From the cell containing the given text, extract its center point as [X, Y] coordinate. 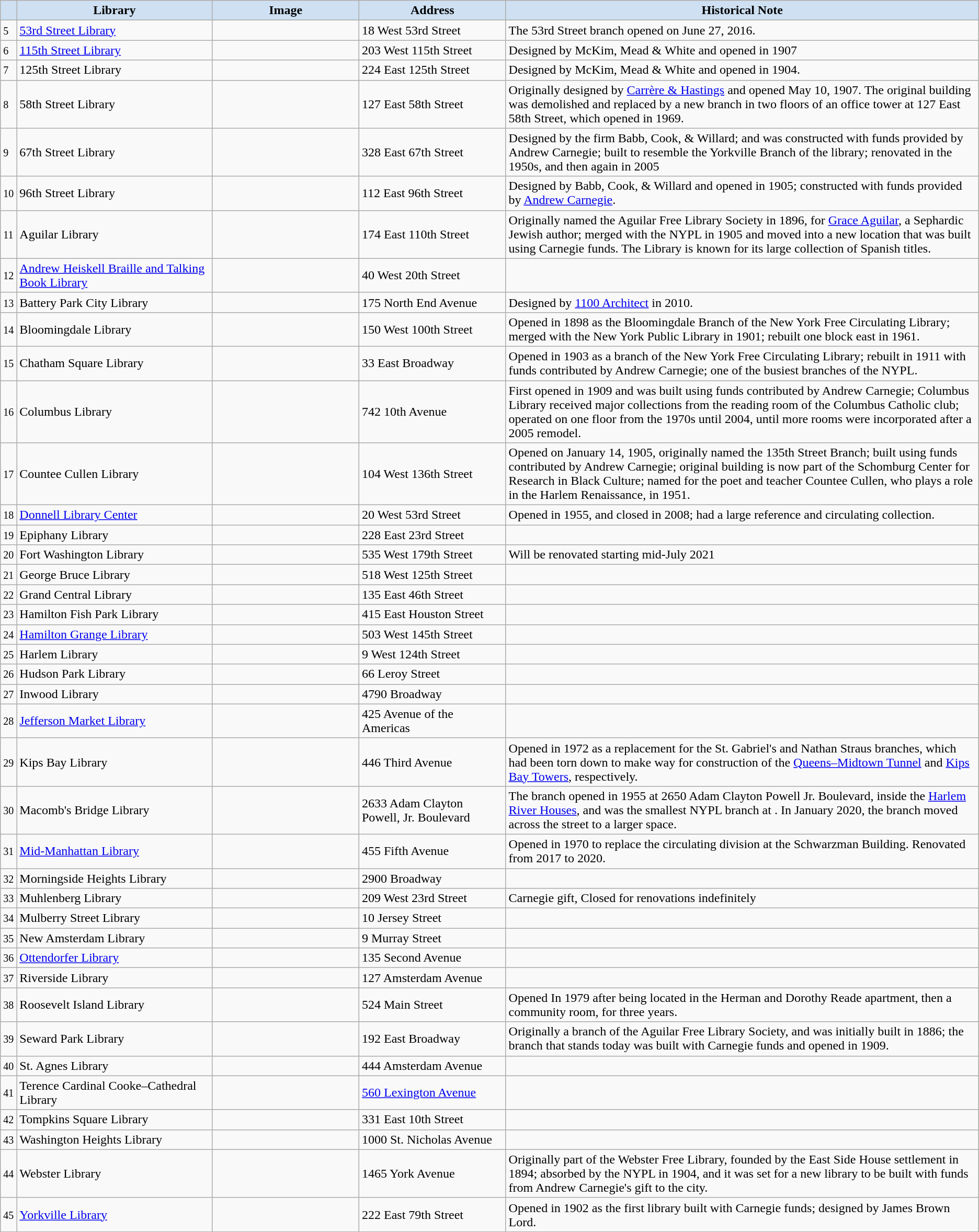
Muhlenberg Library [115, 898]
40 West 20th Street [432, 275]
10 Jersey Street [432, 918]
Mulberry Street Library [115, 918]
209 West 23rd Street [432, 898]
Tompkins Square Library [115, 1120]
34 [8, 918]
135 Second Avenue [432, 958]
8 [8, 104]
42 [8, 1120]
33 [8, 898]
Fort Washington Library [115, 555]
Harlem Library [115, 654]
Hudson Park Library [115, 674]
328 East 67th Street [432, 152]
38 [8, 1005]
535 West 179th Street [432, 555]
29 [8, 762]
27 [8, 694]
St. Agnes Library [115, 1066]
Carnegie gift, Closed for renovations indefinitely [742, 898]
127 Amsterdam Avenue [432, 978]
742 10th Avenue [432, 412]
9 [8, 152]
127 East 58th Street [432, 104]
53rd Street Library [115, 30]
28 [8, 721]
19 [8, 535]
331 East 10th Street [432, 1120]
415 East Houston Street [432, 614]
446 Third Avenue [432, 762]
Designed by 1100 Architect in 2010. [742, 302]
224 East 125th Street [432, 70]
Bloomingdale Library [115, 329]
444 Amsterdam Avenue [432, 1066]
503 West 145th Street [432, 634]
67th Street Library [115, 152]
25 [8, 654]
40 [8, 1066]
Jefferson Market Library [115, 721]
Designed by Babb, Cook, & Willard and opened in 1905; constructed with funds provided by Andrew Carnegie. [742, 193]
222 East 79th Street [432, 1214]
66 Leroy Street [432, 674]
58th Street Library [115, 104]
6 [8, 50]
14 [8, 329]
425 Avenue of the Americas [432, 721]
20 West 53rd Street [432, 515]
Opened in 1955, and closed in 2008; had a large reference and circulating collection. [742, 515]
Webster Library [115, 1173]
1000 St. Nicholas Avenue [432, 1139]
112 East 96th Street [432, 193]
26 [8, 674]
Macomb's Bridge Library [115, 810]
Will be renovated starting mid-July 2021 [742, 555]
Grand Central Library [115, 595]
7 [8, 70]
5 [8, 30]
2900 Broadway [432, 878]
Chatham Square Library [115, 363]
Address [432, 10]
Donnell Library Center [115, 515]
455 Fifth Avenue [432, 851]
30 [8, 810]
Roosevelt Island Library [115, 1005]
33 East Broadway [432, 363]
22 [8, 595]
Opened in 1902 as the first library built with Carnegie funds; designed by James Brown Lord. [742, 1214]
Kips Bay Library [115, 762]
George Bruce Library [115, 575]
12 [8, 275]
175 North End Avenue [432, 302]
The 53rd Street branch opened on June 27, 2016. [742, 30]
192 East Broadway [432, 1039]
Battery Park City Library [115, 302]
Hamilton Grange Library [115, 634]
Designed by McKim, Mead & White and opened in 1907 [742, 50]
Hamilton Fish Park Library [115, 614]
15 [8, 363]
115th Street Library [115, 50]
32 [8, 878]
560 Lexington Avenue [432, 1093]
Washington Heights Library [115, 1139]
45 [8, 1214]
39 [8, 1039]
Riverside Library [115, 978]
524 Main Street [432, 1005]
21 [8, 575]
1465 York Avenue [432, 1173]
Mid-Manhattan Library [115, 851]
Inwood Library [115, 694]
9 West 124th Street [432, 654]
Ottendorfer Library [115, 958]
96th Street Library [115, 193]
18 West 53rd Street [432, 30]
228 East 23rd Street [432, 535]
Opened In 1979 after being located in the Herman and Dorothy Reade apartment, then a community room, for three years. [742, 1005]
Historical Note [742, 10]
9 Murray Street [432, 938]
18 [8, 515]
Designed by McKim, Mead & White and opened in 1904. [742, 70]
518 West 125th Street [432, 575]
44 [8, 1173]
11 [8, 234]
24 [8, 634]
Seward Park Library [115, 1039]
20 [8, 555]
Image [286, 10]
10 [8, 193]
17 [8, 474]
174 East 110th Street [432, 234]
Countee Cullen Library [115, 474]
Library [115, 10]
150 West 100th Street [432, 329]
125th Street Library [115, 70]
New Amsterdam Library [115, 938]
41 [8, 1093]
Andrew Heiskell Braille and Talking Book Library [115, 275]
4790 Broadway [432, 694]
43 [8, 1139]
36 [8, 958]
Morningside Heights Library [115, 878]
Columbus Library [115, 412]
16 [8, 412]
13 [8, 302]
135 East 46th Street [432, 595]
104 West 136th Street [432, 474]
Opened in 1970 to replace the circulating division at the Schwarzman Building. Renovated from 2017 to 2020. [742, 851]
31 [8, 851]
Terence Cardinal Cooke–Cathedral Library [115, 1093]
35 [8, 938]
Epiphany Library [115, 535]
2633 Adam Clayton Powell, Jr. Boulevard [432, 810]
37 [8, 978]
23 [8, 614]
203 West 115th Street [432, 50]
Aguilar Library [115, 234]
Yorkville Library [115, 1214]
